Detect which cell encompasses the target text, then output its (X, Y) center coordinate. 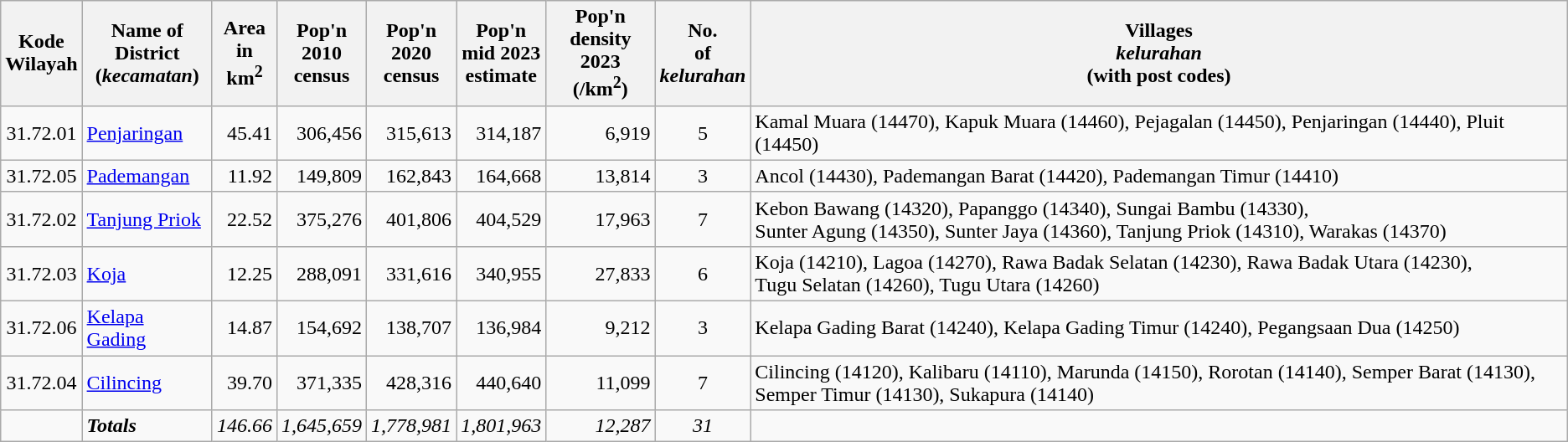
149,809 (322, 176)
11,099 (601, 383)
Kamal Muara (14470), Kapuk Muara (14460), Pejagalan (14450), Penjaringan (14440), Pluit (14450) (1159, 132)
45.41 (245, 132)
Kelapa Gading (147, 328)
1,778,981 (412, 426)
146.66 (245, 426)
428,316 (412, 383)
Pademangan (147, 176)
306,456 (322, 132)
1,801,963 (501, 426)
12,287 (601, 426)
Villages kelurahan(with post codes) (1159, 54)
No.ofkelurahan (703, 54)
Kebon Bawang (14320), Papanggo (14340), Sungai Bambu (14330), Sunter Agung (14350), Sunter Jaya (14360), Tanjung Priok (14310), Warakas (14370) (1159, 219)
Cilincing (147, 383)
31.72.05 (42, 176)
14.87 (245, 328)
375,276 (322, 219)
164,668 (501, 176)
31.72.02 (42, 219)
440,640 (501, 383)
11.92 (245, 176)
314,187 (501, 132)
154,692 (322, 328)
31.72.03 (42, 273)
31.72.04 (42, 383)
1,645,659 (322, 426)
Totals (147, 426)
Tanjung Priok (147, 219)
371,335 (322, 383)
Koja (147, 273)
13,814 (601, 176)
315,613 (412, 132)
31 (703, 426)
Pop'n density 2023 (/km2) (601, 54)
6,919 (601, 132)
404,529 (501, 219)
Pop'n mid 2023 estimate (501, 54)
27,833 (601, 273)
9,212 (601, 328)
31.72.01 (42, 132)
Name ofDistrict(kecamatan) (147, 54)
331,616 (412, 273)
39.70 (245, 383)
Cilincing (14120), Kalibaru (14110), Marunda (14150), Rorotan (14140), Semper Barat (14130), Semper Timur (14130), Sukapura (14140) (1159, 383)
162,843 (412, 176)
288,091 (322, 273)
Ancol (14430), Pademangan Barat (14420), Pademangan Timur (14410) (1159, 176)
Koja (14210), Lagoa (14270), Rawa Badak Selatan (14230), Rawa Badak Utara (14230), Tugu Selatan (14260), Tugu Utara (14260) (1159, 273)
22.52 (245, 219)
Pop'n 2010census (322, 54)
5 (703, 132)
136,984 (501, 328)
31.72.06 (42, 328)
Kode Wilayah (42, 54)
138,707 (412, 328)
12.25 (245, 273)
Area inkm2 (245, 54)
Pop'n 2020census (412, 54)
Kelapa Gading Barat (14240), Kelapa Gading Timur (14240), Pegangsaan Dua (14250) (1159, 328)
Penjaringan (147, 132)
340,955 (501, 273)
401,806 (412, 219)
17,963 (601, 219)
6 (703, 273)
